Identify which cell holds the provided text, then report its [x, y] central coordinate. 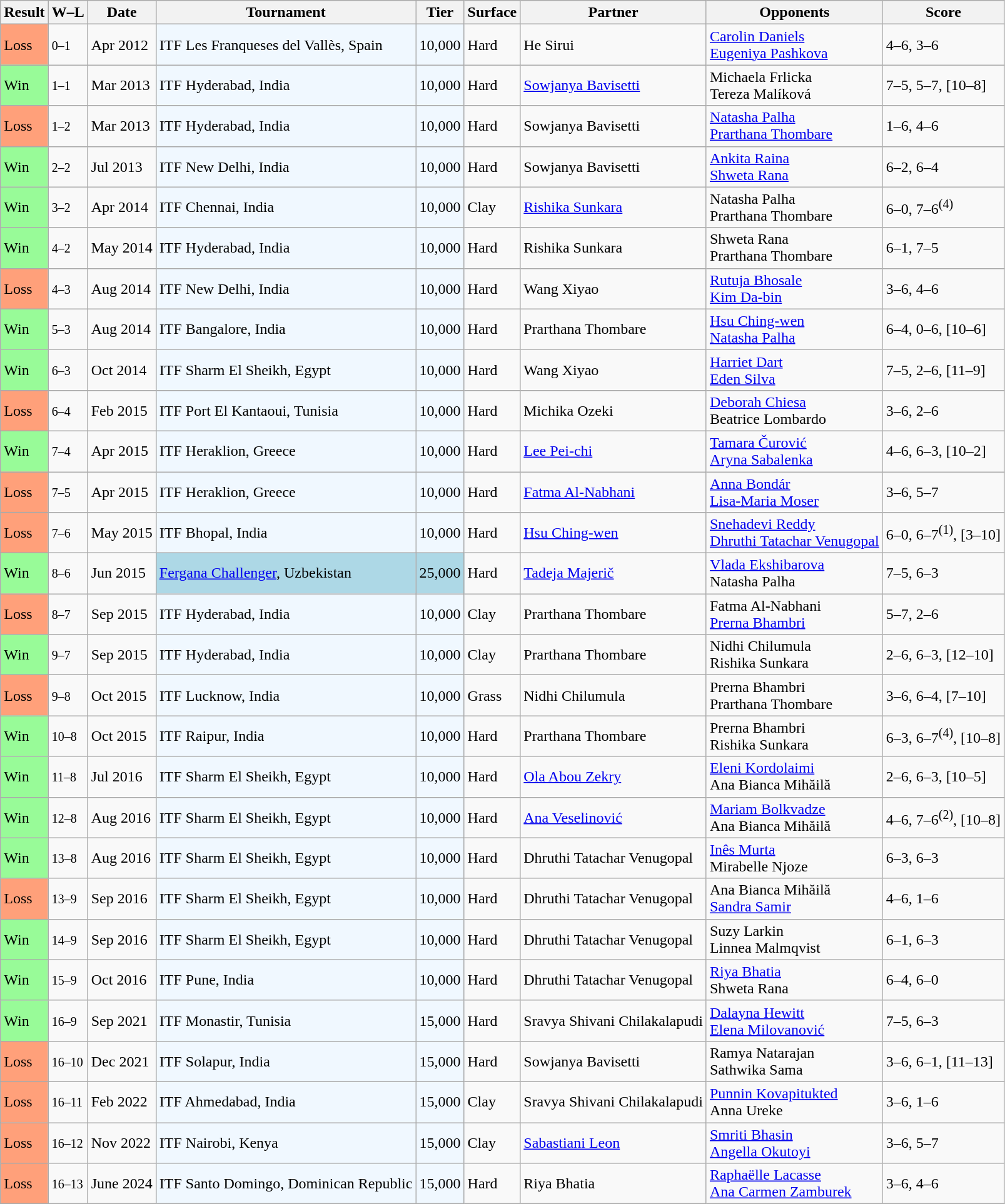
Smriti Bhasin Angella Okutoyi [794, 1143]
Nidhi Chilumula [614, 695]
Mariam Bolkvadze Ana Bianca Mihăilă [794, 818]
0–1 [68, 45]
Lee Pei-chi [614, 451]
8–6 [68, 574]
3–6, 1–6 [943, 1101]
Ana Veselinović [614, 818]
ITF Solapur, India [286, 1061]
Fergana Challenger, Uzbekistan [286, 574]
Tier [440, 13]
Riya Bhatia Shweta Rana [794, 980]
Suzy Larkin Linnea Malmqvist [794, 939]
Prerna Bhambri Rishika Sunkara [794, 736]
3–6, 2–6 [943, 410]
ITF Les Franqueses del Vallès, Spain [286, 45]
Ramya Natarajan Sathwika Sama [794, 1061]
6–4, 6–0 [943, 980]
16–11 [68, 1101]
Hsu Ching-wen [614, 533]
5–3 [68, 329]
4–3 [68, 289]
Jul 2013 [121, 166]
2–6, 6–3, [12–10] [943, 655]
15–9 [68, 980]
Raphaëlle Lacasse Ana Carmen Zamburek [794, 1184]
7–5, 2–6, [11–9] [943, 370]
12–8 [68, 818]
Eleni Kordolaimi Ana Bianca Mihăilă [794, 776]
6–3, 6–7(4), [10–8] [943, 736]
Surface [492, 13]
Vlada Ekshibarova Natasha Palha [794, 574]
ITF Port El Kantaoui, Tunisia [286, 410]
9–7 [68, 655]
1–1 [68, 85]
4–2 [68, 248]
Grass [492, 695]
Oct 2014 [121, 370]
6–0, 7–6(4) [943, 208]
3–6, 6–1, [11–13] [943, 1061]
7–5 [68, 491]
ITF Santo Domingo, Dominican Republic [286, 1184]
4–6, 6–3, [10–2] [943, 451]
3–2 [68, 208]
Score [943, 13]
Ana Bianca Mihăilă Sandra Samir [794, 899]
ITF Bangalore, India [286, 329]
13–8 [68, 858]
Result [24, 13]
ITF Chennai, India [286, 208]
Michaela Frlicka Tereza Malíková [794, 85]
May 2014 [121, 248]
Riya Bhatia [614, 1184]
Apr 2012 [121, 45]
Ola Abou Zekry [614, 776]
Tadeja Majerič [614, 574]
4–6, 1–6 [943, 899]
Rutuja Bhosale Kim Da-bin [794, 289]
Hsu Ching-wen Natasha Palha [794, 329]
10–8 [68, 736]
6–4, 0–6, [10–6] [943, 329]
Anna Bondár Lisa-Maria Moser [794, 491]
Jun 2015 [121, 574]
Fatma Al-Nabhani [614, 491]
Fatma Al-Nabhani Prerna Bhambri [794, 614]
Inês Murta Mirabelle Njoze [794, 858]
Date [121, 13]
Partner [614, 13]
Ankita Raina Shweta Rana [794, 166]
ITF Monastir, Tunisia [286, 1020]
Snehadevi Reddy Dhruthi Tatachar Venugopal [794, 533]
1–2 [68, 126]
7–6 [68, 533]
Harriet Dart Eden Silva [794, 370]
Carolin Daniels Eugeniya Pashkova [794, 45]
ITF Nairobi, Kenya [286, 1143]
Punnin Kovapitukted Anna Ureke [794, 1101]
ITF Pune, India [286, 980]
4–6, 7–6(2), [10–8] [943, 818]
16–13 [68, 1184]
2–6, 6–3, [10–5] [943, 776]
Shweta Rana Prarthana Thombare [794, 248]
Feb 2022 [121, 1101]
4–6, 3–6 [943, 45]
Prerna Bhambri Prarthana Thombare [794, 695]
6–1, 6–3 [943, 939]
ITF Ahmedabad, India [286, 1101]
13–9 [68, 899]
ITF Raipur, India [286, 736]
6–4 [68, 410]
ITF Lucknow, India [286, 695]
6–0, 6–7(1), [3–10] [943, 533]
3–6, 6–4, [7–10] [943, 695]
Jul 2016 [121, 776]
Michika Ozeki [614, 410]
7–5, 5–7, [10–8] [943, 85]
Dalayna Hewitt Elena Milovanović [794, 1020]
1–6, 4–6 [943, 126]
Sep 2021 [121, 1020]
Dec 2021 [121, 1061]
May 2015 [121, 533]
7–4 [68, 451]
6–3, 6–3 [943, 858]
Oct 2016 [121, 980]
16–12 [68, 1143]
Sabastiani Leon [614, 1143]
Nidhi Chilumula Rishika Sunkara [794, 655]
6–3 [68, 370]
June 2024 [121, 1184]
25,000 [440, 574]
9–8 [68, 695]
5–7, 2–6 [943, 614]
Feb 2015 [121, 410]
6–2, 6–4 [943, 166]
16–10 [68, 1061]
Nov 2022 [121, 1143]
14–9 [68, 939]
ITF Bhopal, India [286, 533]
11–8 [68, 776]
16–9 [68, 1020]
Apr 2014 [121, 208]
Opponents [794, 13]
2–2 [68, 166]
8–7 [68, 614]
Tournament [286, 13]
6–1, 7–5 [943, 248]
He Sirui [614, 45]
Deborah Chiesa Beatrice Lombardo [794, 410]
Tamara Čurović Aryna Sabalenka [794, 451]
W–L [68, 13]
